Scan for the cell matching the given text and deliver its [X, Y] coordinate at center. 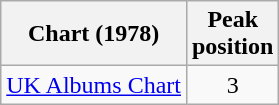
UK Albums Chart [94, 85]
3 [232, 85]
Peakposition [232, 34]
Chart (1978) [94, 34]
